Find where the given text appears and provide that cell's center as [X, Y] coordinate. 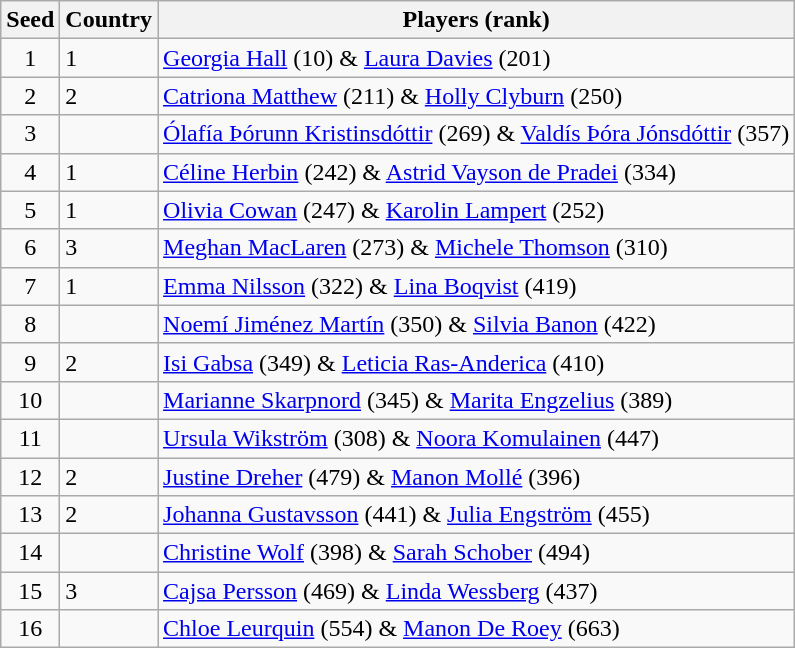
13 [30, 515]
4 [30, 172]
Céline Herbin (242) & Astrid Vayson de Pradei (334) [476, 172]
Ólafía Þórunn Kristinsdóttir (269) & Valdís Þóra Jónsdóttir (357) [476, 134]
Marianne Skarpnord (345) & Marita Engzelius (389) [476, 400]
5 [30, 210]
11 [30, 438]
Isi Gabsa (349) & Leticia Ras-Anderica (410) [476, 362]
Noemí Jiménez Martín (350) & Silvia Banon (422) [476, 324]
7 [30, 286]
Johanna Gustavsson (441) & Julia Engström (455) [476, 515]
9 [30, 362]
Ursula Wikström (308) & Noora Komulainen (447) [476, 438]
14 [30, 553]
Seed [30, 20]
Catriona Matthew (211) & Holly Clyburn (250) [476, 96]
15 [30, 591]
16 [30, 629]
Olivia Cowan (247) & Karolin Lampert (252) [476, 210]
Country [109, 20]
10 [30, 400]
Justine Dreher (479) & Manon Mollé (396) [476, 477]
Meghan MacLaren (273) & Michele Thomson (310) [476, 248]
12 [30, 477]
Chloe Leurquin (554) & Manon De Roey (663) [476, 629]
Christine Wolf (398) & Sarah Schober (494) [476, 553]
8 [30, 324]
Cajsa Persson (469) & Linda Wessberg (437) [476, 591]
6 [30, 248]
Players (rank) [476, 20]
Georgia Hall (10) & Laura Davies (201) [476, 58]
Emma Nilsson (322) & Lina Boqvist (419) [476, 286]
